Provide the [x, y] coordinate of the cell's center where the given text is located.  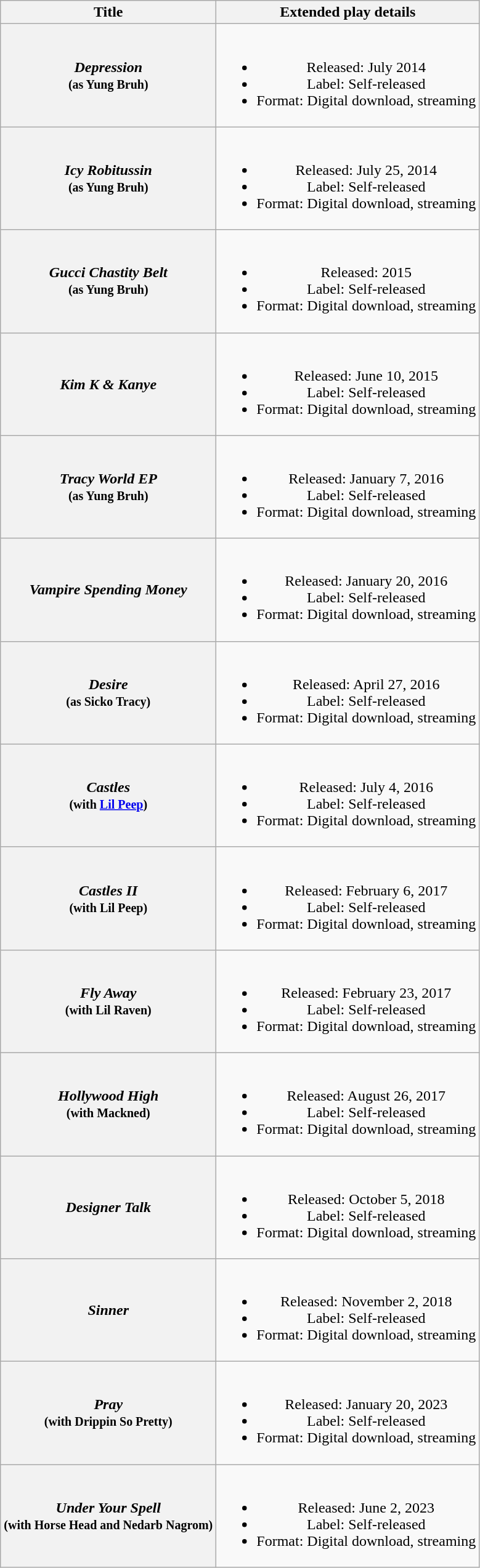
Pray(with Drippin So Pretty) [108, 1413]
Released: April 27, 2016Label: Self-releasedFormat: Digital download, streaming [348, 692]
Vampire Spending Money [108, 590]
Sinner [108, 1311]
Released: February 23, 2017Label: Self-releasedFormat: Digital download, streaming [348, 1001]
Released: November 2, 2018Label: Self-releasedFormat: Digital download, streaming [348, 1311]
Hollywood High(with Mackned) [108, 1104]
Released: July 2014Label: Self-releasedFormat: Digital download, streaming [348, 75]
Released: February 6, 2017Label: Self-releasedFormat: Digital download, streaming [348, 898]
Title [108, 12]
Under Your Spell(with Horse Head and Nedarb Nagrom) [108, 1516]
Fly Away(with Lil Raven) [108, 1001]
Released: June 10, 2015Label: Self-releasedFormat: Digital download, streaming [348, 384]
Gucci Chastity Belt(as Yung Bruh) [108, 281]
Released: June 2, 2023Label: Self-releasedFormat: Digital download, streaming [348, 1516]
Released: January 20, 2023Label: Self-releasedFormat: Digital download, streaming [348, 1413]
Released: January 20, 2016Label: Self-releasedFormat: Digital download, streaming [348, 590]
Released: July 4, 2016Label: Self-releasedFormat: Digital download, streaming [348, 796]
Depression(as Yung Bruh) [108, 75]
Castles II(with Lil Peep) [108, 898]
Released: 2015Label: Self-releasedFormat: Digital download, streaming [348, 281]
Designer Talk [108, 1207]
Desire(as Sicko Tracy) [108, 692]
Released: August 26, 2017Label: Self-releasedFormat: Digital download, streaming [348, 1104]
Tracy World EP(as Yung Bruh) [108, 487]
Kim K & Kanye [108, 384]
Released: October 5, 2018Label: Self-releasedFormat: Digital download, streaming [348, 1207]
Released: July 25, 2014Label: Self-releasedFormat: Digital download, streaming [348, 179]
Extended play details [348, 12]
Castles(with Lil Peep) [108, 796]
Released: January 7, 2016Label: Self-releasedFormat: Digital download, streaming [348, 487]
Icy Robitussin(as Yung Bruh) [108, 179]
